Determine the [X, Y] coordinate at the center of the cell enclosing the given text.  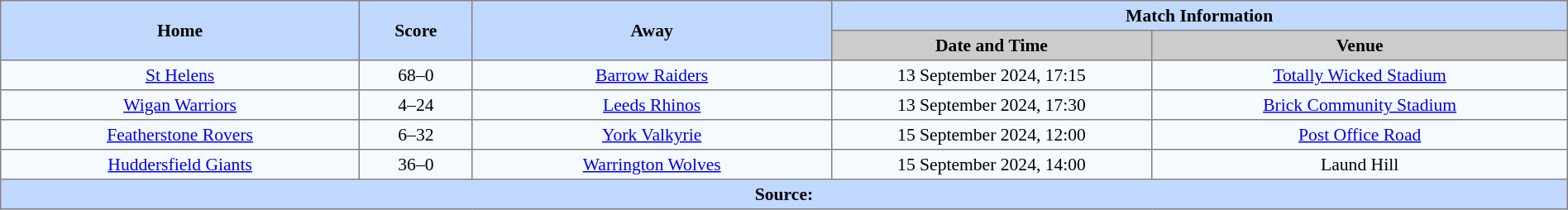
York Valkyrie [652, 135]
Venue [1360, 45]
Barrow Raiders [652, 75]
Warrington Wolves [652, 165]
Date and Time [992, 45]
36–0 [415, 165]
13 September 2024, 17:15 [992, 75]
Totally Wicked Stadium [1360, 75]
Featherstone Rovers [180, 135]
Source: [784, 194]
68–0 [415, 75]
Post Office Road [1360, 135]
Home [180, 31]
15 September 2024, 14:00 [992, 165]
Huddersfield Giants [180, 165]
St Helens [180, 75]
Score [415, 31]
15 September 2024, 12:00 [992, 135]
Laund Hill [1360, 165]
Brick Community Stadium [1360, 105]
4–24 [415, 105]
Match Information [1199, 16]
6–32 [415, 135]
Wigan Warriors [180, 105]
13 September 2024, 17:30 [992, 105]
Leeds Rhinos [652, 105]
Away [652, 31]
